Extract the [x, y] coordinate from the center of the cell holding the provided text.  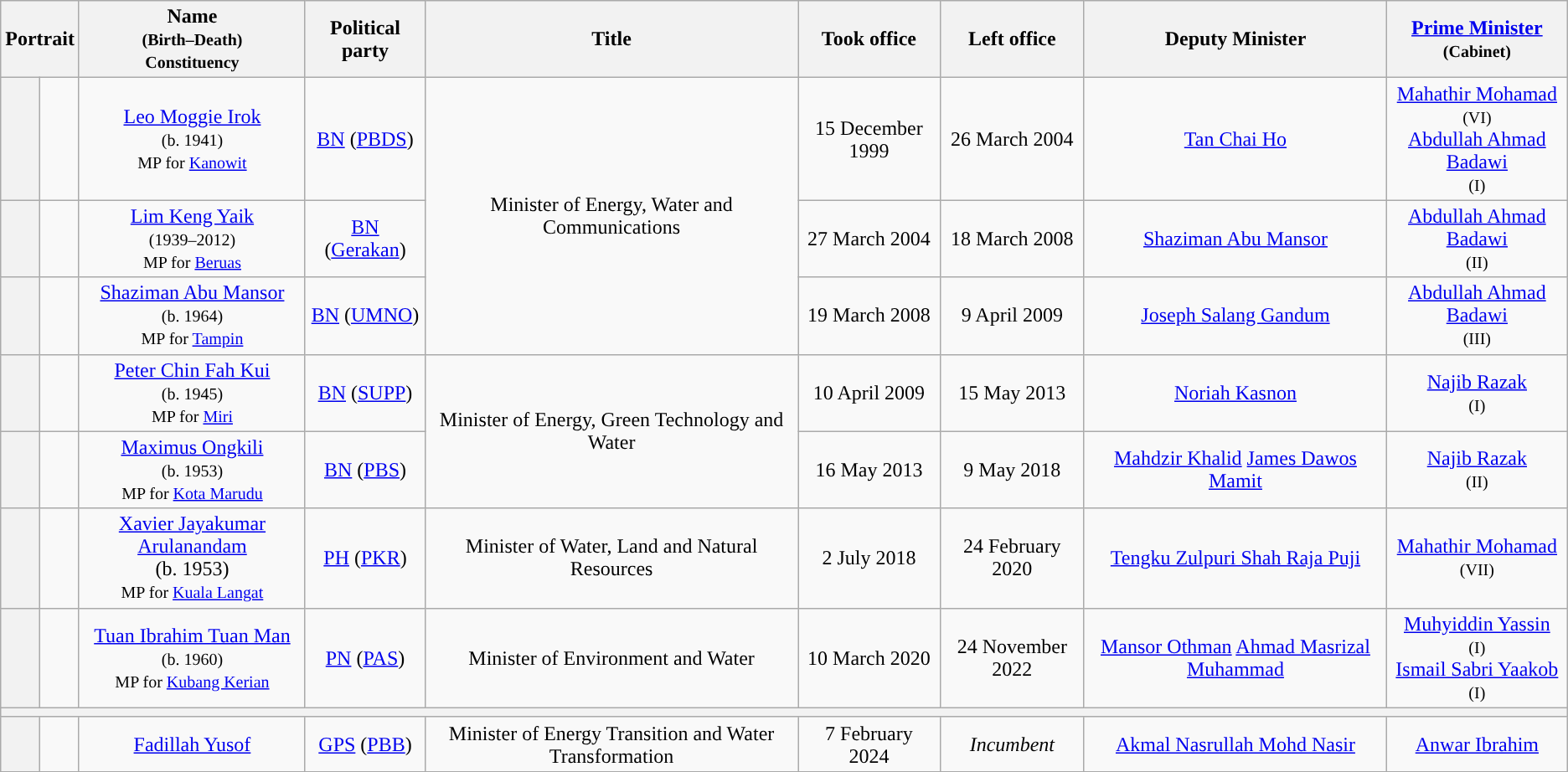
9 May 2018 [1012, 470]
Minister of Energy, Green Technology and Water [611, 431]
10 April 2009 [869, 393]
Incumbent [1012, 744]
Deputy Minister [1235, 39]
BN (Gerakan) [365, 239]
PN (PAS) [365, 658]
24 November 2022 [1012, 658]
PH (PKR) [365, 558]
Minister of Environment and Water [611, 658]
16 May 2013 [869, 470]
15 December 1999 [869, 139]
Political party [365, 39]
Leo Moggie Irok(b. 1941)MP for Kanowit [192, 139]
Xavier Jayakumar Arulanandam(b. 1953) MP for Kuala Langat [192, 558]
Shaziman Abu Mansor(b. 1964)MP for Tampin [192, 316]
Joseph Salang Gandum [1235, 316]
9 April 2009 [1012, 316]
Anwar Ibrahim [1477, 744]
BN (UMNO) [365, 316]
Portrait [40, 39]
26 March 2004 [1012, 139]
Abdullah Ahmad Badawi(II) [1477, 239]
Name(Birth–Death)Constituency [192, 39]
7 February 2024 [869, 744]
18 March 2008 [1012, 239]
Minister of Water, Land and Natural Resources [611, 558]
Fadillah Yusof [192, 744]
Maximus Ongkili(b. 1953)MP for Kota Marudu [192, 470]
Prime Minister(Cabinet) [1477, 39]
Abdullah Ahmad Badawi(III) [1477, 316]
Mansor Othman Ahmad Masrizal Muhammad [1235, 658]
Left office [1012, 39]
Minister of Energy Transition and Water Transformation [611, 744]
Title [611, 39]
Mahathir Mohamad(VII) [1477, 558]
2 July 2018 [869, 558]
Shaziman Abu Mansor [1235, 239]
Akmal Nasrullah Mohd Nasir [1235, 744]
24 February 2020 [1012, 558]
Tan Chai Ho [1235, 139]
10 March 2020 [869, 658]
Mahdzir Khalid James Dawos Mamit [1235, 470]
Minister of Energy, Water and Communications [611, 216]
Najib Razak(I) [1477, 393]
Lim Keng Yaik(1939–2012)MP for Beruas [192, 239]
27 March 2004 [869, 239]
BN (PBS) [365, 470]
Noriah Kasnon [1235, 393]
GPS (PBB) [365, 744]
BN (SUPP) [365, 393]
Tuan Ibrahim Tuan Man(b. 1960)MP for Kubang Kerian [192, 658]
19 March 2008 [869, 316]
Tengku Zulpuri Shah Raja Puji [1235, 558]
Mahathir Mohamad(VI)Abdullah Ahmad Badawi(I) [1477, 139]
Muhyiddin Yassin(I)Ismail Sabri Yaakob(I) [1477, 658]
Peter Chin Fah Kui(b. 1945)MP for Miri [192, 393]
BN (PBDS) [365, 139]
15 May 2013 [1012, 393]
Took office [869, 39]
Najib Razak(II) [1477, 470]
